Capture the cell that displays the provided text and extract its [x, y] central coordinate. 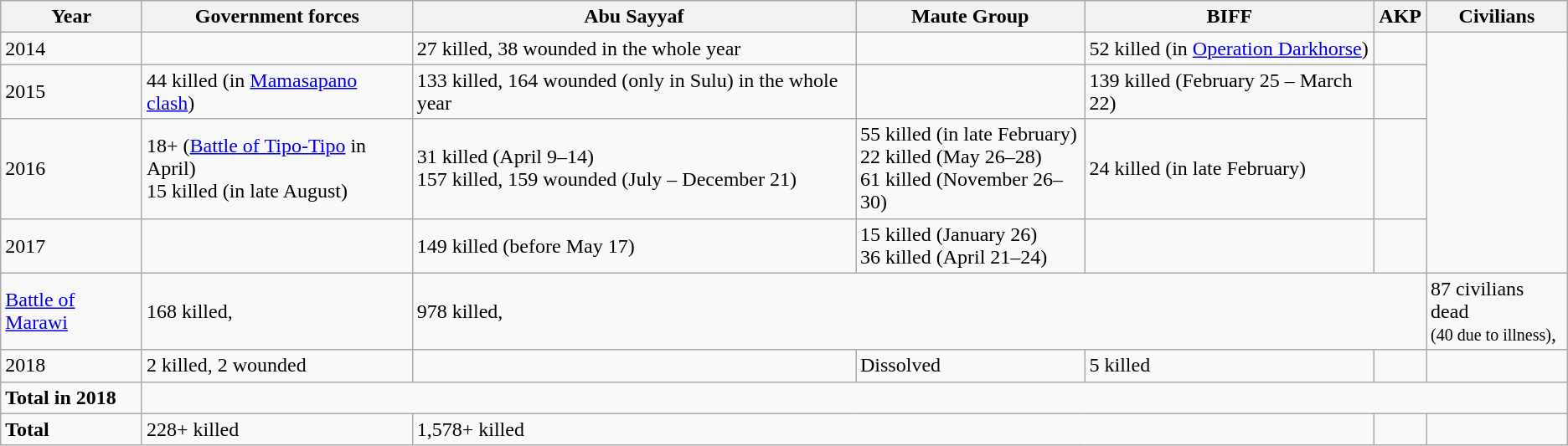
2015 [72, 92]
18+ (Battle of Tipo-Tipo in April)15 killed (in late August) [276, 169]
Year [72, 17]
BIFF [1230, 17]
139 killed (February 25 – March 22) [1230, 92]
1,578+ killed [893, 429]
27 killed, 38 wounded in the whole year [633, 49]
Battle of Marawi [72, 311]
55 killed (in late February)22 killed (May 26–28)61 killed (November 26–30) [970, 169]
31 killed (April 9–14)157 killed, 159 wounded (July – December 21) [633, 169]
2014 [72, 49]
Total in 2018 [72, 397]
Dissolved [970, 366]
24 killed (in late February) [1230, 169]
2018 [72, 366]
228+ killed [276, 429]
Government forces [276, 17]
Total [72, 429]
2016 [72, 169]
978 killed, [919, 311]
5 killed [1230, 366]
Civilians [1498, 17]
2 killed, 2 wounded [276, 366]
2017 [72, 246]
87 civilians dead(40 due to illness), [1498, 311]
Maute Group [970, 17]
AKP [1400, 17]
133 killed, 164 wounded (only in Sulu) in the whole year [633, 92]
149 killed (before May 17) [633, 246]
52 killed (in Operation Darkhorse) [1230, 49]
Abu Sayyaf [633, 17]
15 killed (January 26)36 killed (April 21–24) [970, 246]
44 killed (in Mamasapano clash) [276, 92]
168 killed, [276, 311]
